Find where the given text appears and provide that cell's center as [X, Y] coordinate. 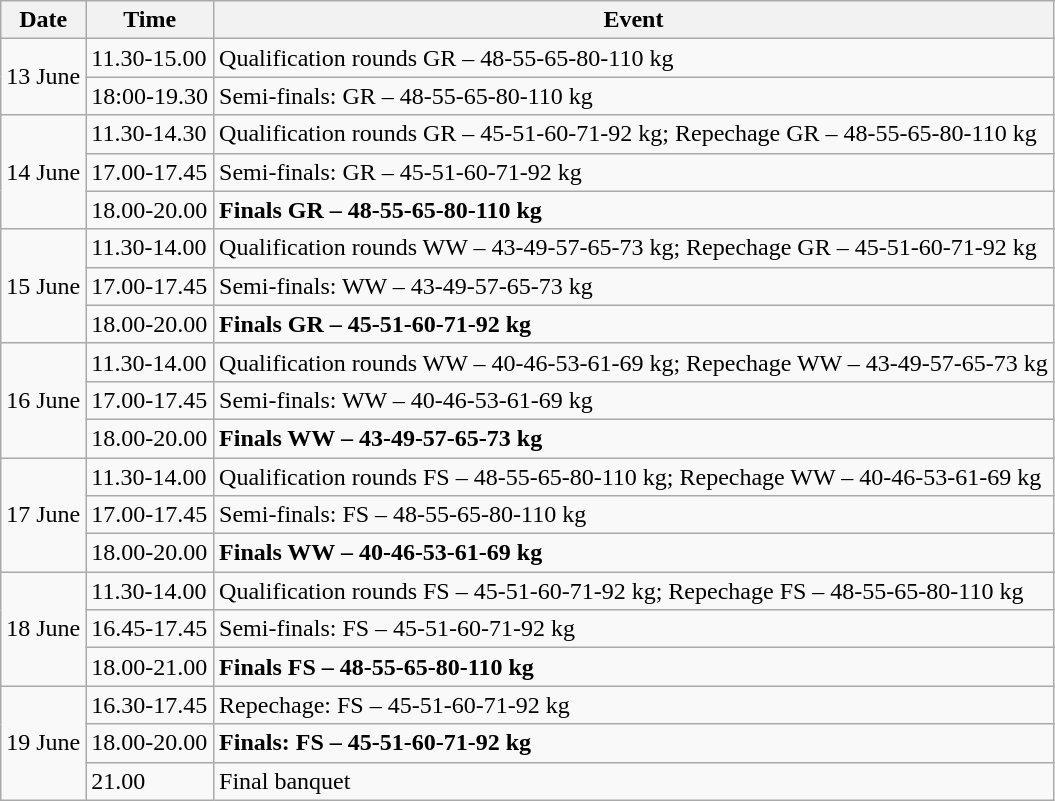
14 June [44, 172]
Semi-finals: FS – 45-51-60-71-92 kg [634, 629]
Qualification rounds FS – 45-51-60-71-92 kg; Repechage FS – 48-55-65-80-110 kg [634, 591]
18.00-21.00 [150, 667]
16.45-17.45 [150, 629]
16 June [44, 400]
11.30-14.30 [150, 134]
Date [44, 20]
19 June [44, 743]
18 June [44, 629]
18:00-19.30 [150, 96]
Semi-finals: GR – 45-51-60-71-92 kg [634, 172]
Finals GR – 45-51-60-71-92 kg [634, 324]
Qualification rounds WW – 40-46-53-61-69 kg; Repechage WW – 43-49-57-65-73 kg [634, 362]
Qualification rounds GR – 45-51-60-71-92 kg; Repechage GR – 48-55-65-80-110 kg [634, 134]
Finals: FS – 45-51-60-71-92 kg [634, 743]
Semi-finals: WW – 40-46-53-61-69 kg [634, 400]
Semi-finals: WW – 43-49-57-65-73 kg [634, 286]
Finals GR – 48-55-65-80-110 kg [634, 210]
15 June [44, 286]
Qualification rounds GR – 48-55-65-80-110 kg [634, 58]
17 June [44, 515]
13 June [44, 77]
Final banquet [634, 781]
Event [634, 20]
Repechage: FS – 45-51-60-71-92 kg [634, 705]
Qualification rounds WW – 43-49-57-65-73 kg; Repechage GR – 45-51-60-71-92 kg [634, 248]
Semi-finals: GR – 48-55-65-80-110 kg [634, 96]
16.30-17.45 [150, 705]
21.00 [150, 781]
Time [150, 20]
Finals WW – 40-46-53-61-69 kg [634, 553]
Qualification rounds FS – 48-55-65-80-110 kg; Repechage WW – 40-46-53-61-69 kg [634, 477]
Finals WW – 43-49-57-65-73 kg [634, 438]
11.30-15.00 [150, 58]
Finals FS – 48-55-65-80-110 kg [634, 667]
Semi-finals: FS – 48-55-65-80-110 kg [634, 515]
